Search for the cell housing the specified text and yield its [X, Y] center coordinate. 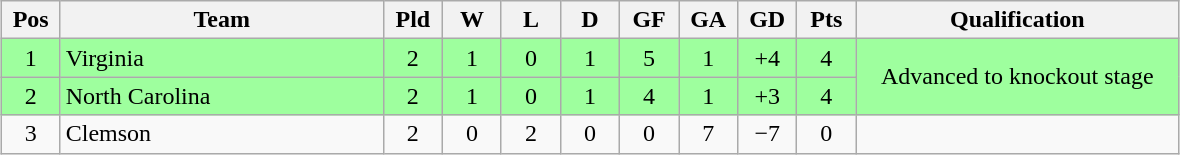
GD [768, 20]
+3 [768, 96]
Team [222, 20]
7 [708, 134]
W [472, 20]
5 [650, 58]
Pos [30, 20]
Clemson [222, 134]
Pts [826, 20]
−7 [768, 134]
Advanced to knockout stage [1018, 77]
GF [650, 20]
Qualification [1018, 20]
+4 [768, 58]
Pld [412, 20]
D [590, 20]
L [530, 20]
Virginia [222, 58]
3 [30, 134]
North Carolina [222, 96]
GA [708, 20]
